Find where the given text appears and provide that cell's center as [x, y] coordinate. 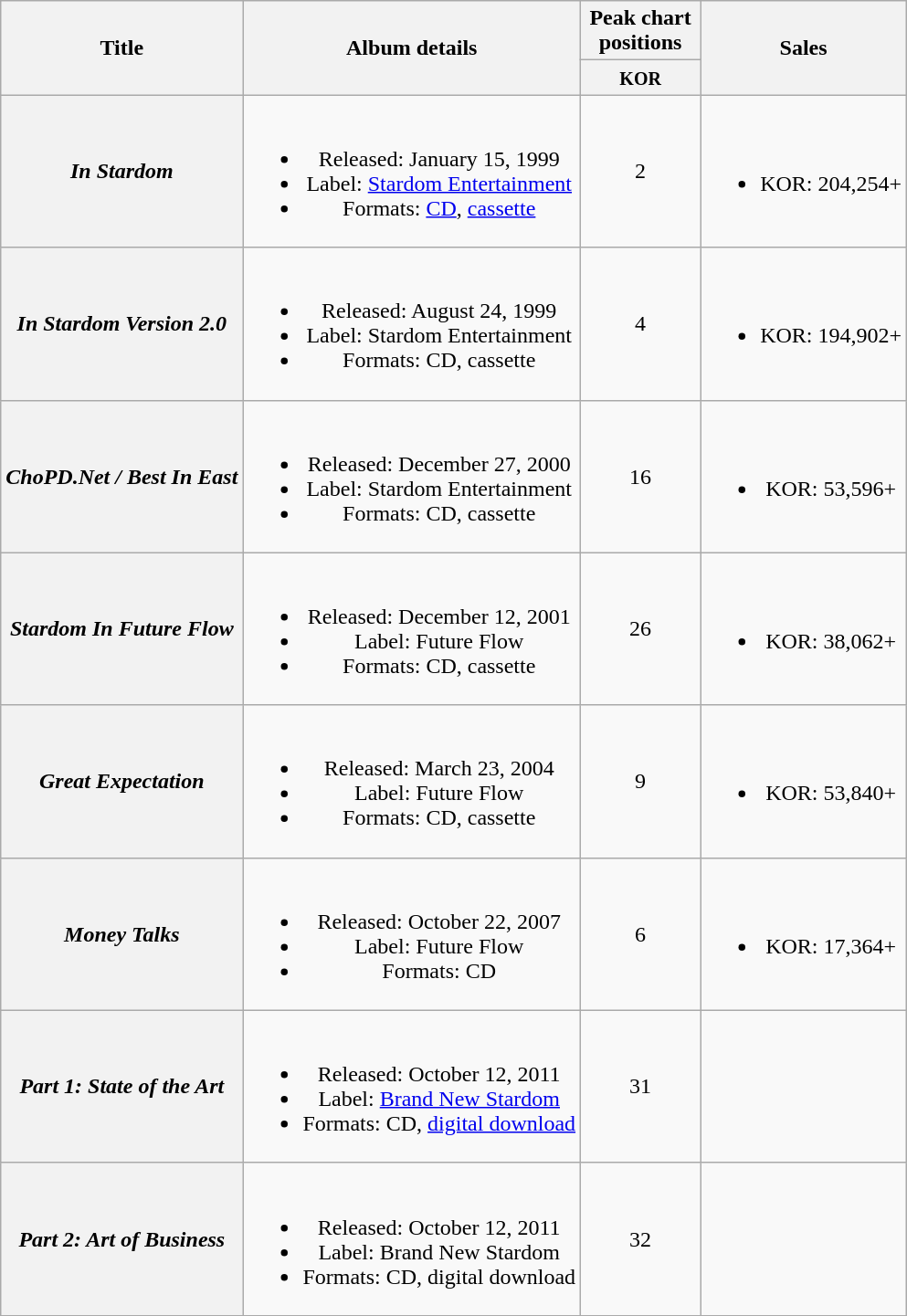
Stardom In Future Flow [122, 628]
16 [641, 477]
Released: January 15, 1999Label: Stardom EntertainmentFormats: CD, cassette [412, 172]
26 [641, 628]
ChoPD.Net / Best In East [122, 477]
Released: March 23, 2004Label: Future FlowFormats: CD, cassette [412, 782]
Released: December 27, 2000Label: Stardom EntertainmentFormats: CD, cassette [412, 477]
Released: December 12, 2001Label: Future FlowFormats: CD, cassette [412, 628]
Released: October 22, 2007Label: Future FlowFormats: CD [412, 933]
Part 1: State of the Art [122, 1087]
KOR: 17,364+ [804, 933]
In Stardom Version 2.0 [122, 323]
Title [122, 47]
Part 2: Art of Business [122, 1238]
2 [641, 172]
KOR: 204,254+ [804, 172]
KOR: 53,596+ [804, 477]
Album details [412, 47]
31 [641, 1087]
KOR: 38,062+ [804, 628]
6 [641, 933]
Great Expectation [122, 782]
KOR [641, 78]
9 [641, 782]
KOR: 53,840+ [804, 782]
Money Talks [122, 933]
Released: August 24, 1999Label: Stardom EntertainmentFormats: CD, cassette [412, 323]
KOR: 194,902+ [804, 323]
Peak chart positions [641, 31]
4 [641, 323]
Sales [804, 47]
32 [641, 1238]
In Stardom [122, 172]
